Pinpoint the cell where the given text exists, returning its [X, Y] midpoint coordinate. 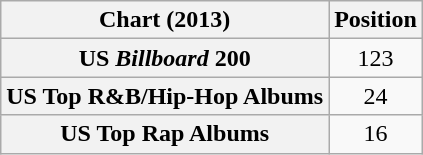
US Top R&B/Hip-Hop Albums [165, 96]
Chart (2013) [165, 20]
US Top Rap Albums [165, 134]
Position [376, 20]
16 [376, 134]
US Billboard 200 [165, 58]
24 [376, 96]
123 [376, 58]
